Return (x, y) of the center of cell containing provided text 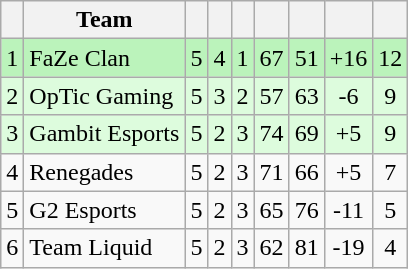
63 (306, 96)
-6 (348, 96)
62 (272, 248)
-11 (348, 210)
Team Liquid (104, 248)
G2 Esports (104, 210)
-19 (348, 248)
7 (390, 172)
74 (272, 134)
71 (272, 172)
OpTic Gaming (104, 96)
Gambit Esports (104, 134)
81 (306, 248)
FaZe Clan (104, 58)
67 (272, 58)
69 (306, 134)
Renegades (104, 172)
66 (306, 172)
51 (306, 58)
57 (272, 96)
76 (306, 210)
12 (390, 58)
+16 (348, 58)
65 (272, 210)
6 (12, 248)
Team (104, 20)
